Detect which cell encompasses the target text, then output its [X, Y] center coordinate. 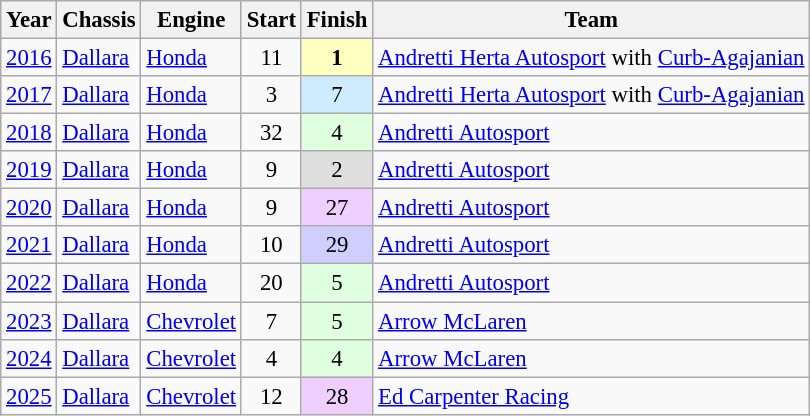
Team [592, 20]
10 [271, 245]
2023 [29, 321]
Year [29, 20]
2018 [29, 133]
32 [271, 133]
2022 [29, 283]
2020 [29, 208]
Finish [336, 20]
1 [336, 58]
29 [336, 245]
Ed Carpenter Racing [592, 396]
11 [271, 58]
2017 [29, 95]
2019 [29, 170]
2025 [29, 396]
2024 [29, 358]
3 [271, 95]
28 [336, 396]
Engine [191, 20]
2021 [29, 245]
27 [336, 208]
12 [271, 396]
2016 [29, 58]
Chassis [99, 20]
20 [271, 283]
2 [336, 170]
Start [271, 20]
